Pinpoint the cell where the given text exists, returning its (X, Y) midpoint coordinate. 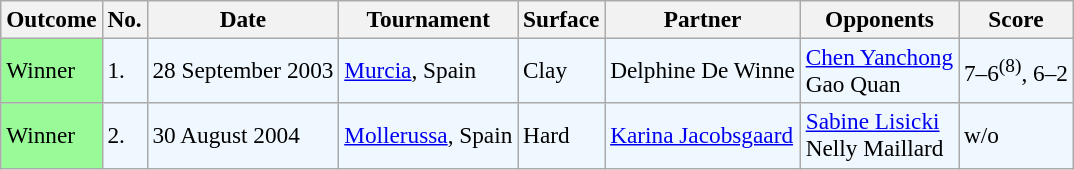
w/o (1016, 136)
No. (124, 19)
Tournament (428, 19)
30 August 2004 (243, 136)
Partner (703, 19)
Surface (562, 19)
Mollerussa, Spain (428, 136)
Delphine De Winne (703, 70)
1. (124, 70)
Outcome (52, 19)
Opponents (879, 19)
Hard (562, 136)
Clay (562, 70)
Murcia, Spain (428, 70)
Karina Jacobsgaard (703, 136)
Date (243, 19)
Sabine Lisicki Nelly Maillard (879, 136)
28 September 2003 (243, 70)
7–6(8), 6–2 (1016, 70)
Chen Yanchong Gao Quan (879, 70)
2. (124, 136)
Score (1016, 19)
